Detect which cell encompasses the target text, then output its [X, Y] center coordinate. 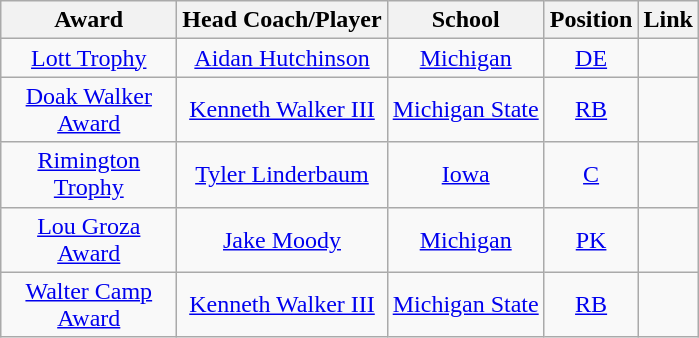
Rimington Trophy [89, 174]
Doak Walker Award [89, 110]
Jake Moody [282, 240]
Tyler Linderbaum [282, 174]
Lott Trophy [89, 58]
Aidan Hutchinson [282, 58]
Position [591, 20]
Link [668, 20]
Walter Camp Award [89, 304]
PK [591, 240]
Award [89, 20]
School [466, 20]
C [591, 174]
Iowa [466, 174]
DE [591, 58]
Lou Groza Award [89, 240]
Head Coach/Player [282, 20]
